Search for the cell housing the specified text and yield its [X, Y] center coordinate. 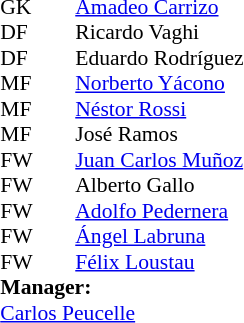
Néstor Rossi [159, 109]
Ricardo Vaghi [159, 33]
Eduardo Rodríguez [159, 58]
Ángel Labruna [159, 237]
Adolfo Pedernera [159, 211]
Juan Carlos Muñoz [159, 160]
José Ramos [159, 135]
Norberto Yácono [159, 83]
Alberto Gallo [159, 185]
Manager: [122, 287]
Félix Loustau [159, 262]
